Pinpoint the cell where the given text exists, returning its (x, y) midpoint coordinate. 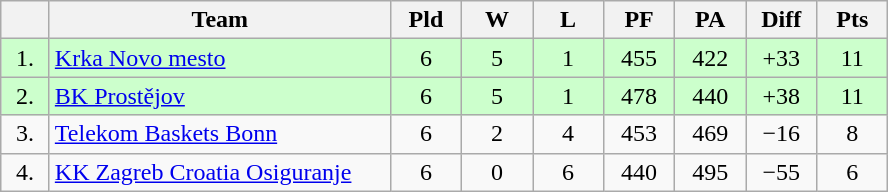
4. (26, 172)
2 (496, 134)
Team (220, 20)
1. (26, 58)
L (568, 20)
W (496, 20)
Krka Novo mesto (220, 58)
455 (640, 58)
469 (710, 134)
3. (26, 134)
422 (710, 58)
Pld (426, 20)
BK Prostějov (220, 96)
Pts (852, 20)
4 (568, 134)
495 (710, 172)
8 (852, 134)
Telekom Baskets Bonn (220, 134)
+33 (782, 58)
0 (496, 172)
478 (640, 96)
+38 (782, 96)
Diff (782, 20)
−16 (782, 134)
PA (710, 20)
−55 (782, 172)
KK Zagreb Croatia Osiguranje (220, 172)
PF (640, 20)
453 (640, 134)
2. (26, 96)
